Search for the cell housing the specified text and yield its (x, y) center coordinate. 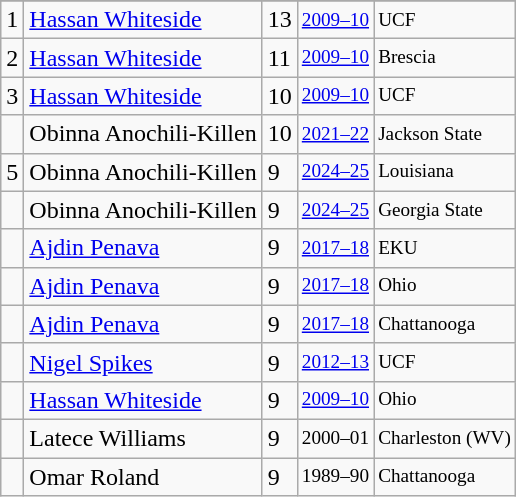
Charleston (WV) (445, 438)
11 (280, 58)
1989–90 (335, 477)
EKU (445, 248)
Jackson State (445, 134)
Georgia State (445, 210)
2021–22 (335, 134)
2012–13 (335, 362)
5 (12, 172)
Louisiana (445, 172)
Brescia (445, 58)
3 (12, 96)
1 (12, 20)
13 (280, 20)
2000–01 (335, 438)
Latece Williams (143, 438)
Omar Roland (143, 477)
Nigel Spikes (143, 362)
2 (12, 58)
